From the cell containing the given text, extract its center point as (X, Y) coordinate. 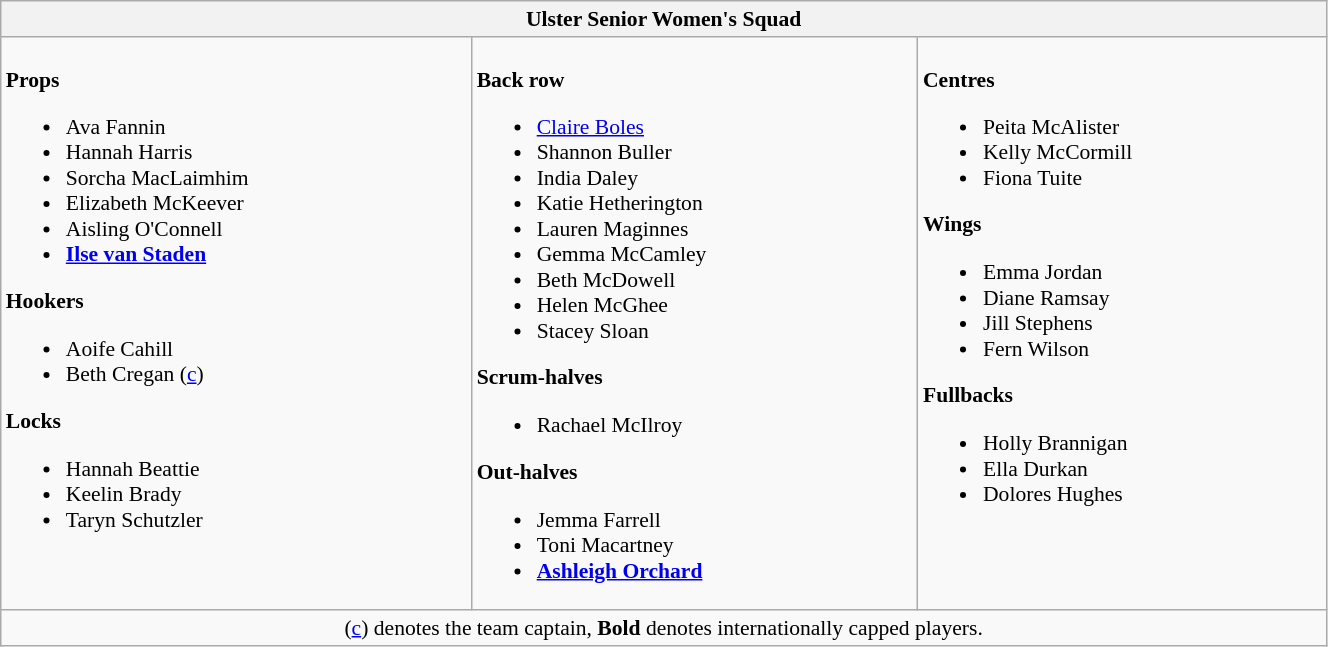
Ulster Senior Women's Squad (664, 19)
(c) denotes the team captain, Bold denotes internationally capped players. (664, 628)
